Return (X, Y) of the center of cell containing provided text 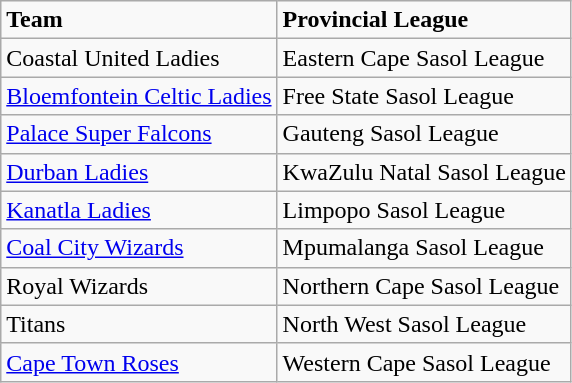
Palace Super Falcons (139, 134)
Cape Town Roses (139, 362)
Eastern Cape Sasol League (424, 58)
Mpumalanga Sasol League (424, 248)
Provincial League (424, 20)
North West Sasol League (424, 324)
Free State Sasol League (424, 96)
Gauteng Sasol League (424, 134)
Coastal United Ladies (139, 58)
Bloemfontein Celtic Ladies (139, 96)
Northern Cape Sasol League (424, 286)
Royal Wizards (139, 286)
Titans (139, 324)
Durban Ladies (139, 172)
Limpopo Sasol League (424, 210)
Team (139, 20)
Kanatla Ladies (139, 210)
KwaZulu Natal Sasol League (424, 172)
Western Cape Sasol League (424, 362)
Coal City Wizards (139, 248)
